Search for the cell housing the specified text and yield its [x, y] center coordinate. 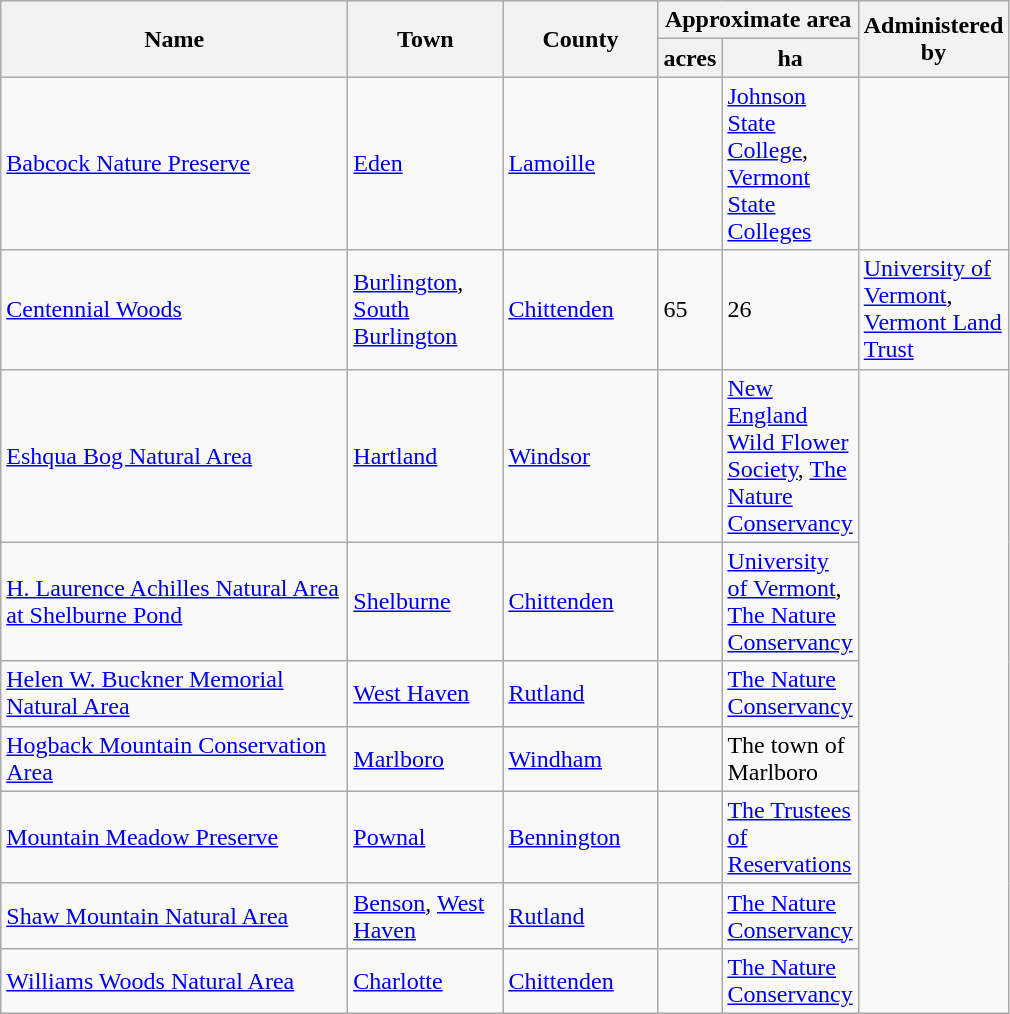
26 [790, 310]
ha [790, 58]
University of Vermont, Vermont Land Trust [934, 310]
University of Vermont, The Nature Conservancy [790, 602]
Eden [426, 164]
Windsor [580, 456]
Helen W. Buckner Memorial Natural Area [174, 694]
Centennial Woods [174, 310]
acres [690, 58]
Approximate area [758, 20]
Benson, West Haven [426, 916]
Johnson State College, Vermont State Colleges [790, 164]
H. Laurence Achilles Natural Area at Shelburne Pond [174, 602]
Lamoille [580, 164]
New England Wild Flower Society, The Nature Conservancy [790, 456]
Mountain Meadow Preserve [174, 837]
Bennington [580, 837]
Shaw Mountain Natural Area [174, 916]
West Haven [426, 694]
Williams Woods Natural Area [174, 980]
Town [426, 39]
Eshqua Bog Natural Area [174, 456]
Pownal [426, 837]
Marlboro [426, 758]
Administered by [934, 39]
Shelburne [426, 602]
Hogback Mountain Conservation Area [174, 758]
Charlotte [426, 980]
Burlington, South Burlington [426, 310]
The town of Marlboro [790, 758]
Hartland [426, 456]
Name [174, 39]
The Trustees of Reservations [790, 837]
Babcock Nature Preserve [174, 164]
County [580, 39]
65 [690, 310]
Windham [580, 758]
